Provide the (x, y) coordinate of the cell's center where the given text is located.  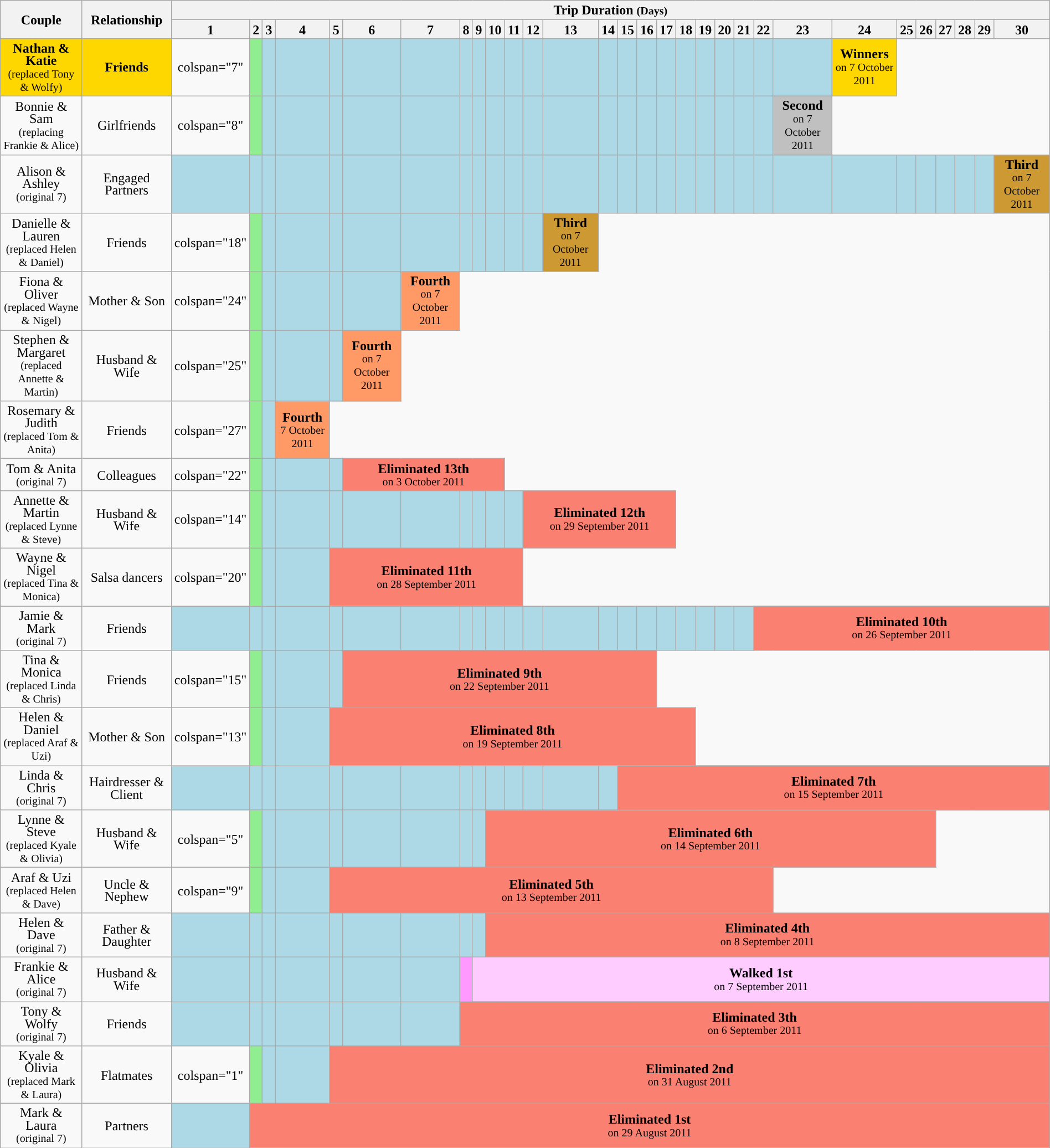
Bonnie & Sam(replacing Frankie & Alice) (41, 125)
Rosemary & Judith(replaced Tom & Anita) (41, 430)
Hairdresser & Client (126, 788)
28 (965, 29)
colspan="15" (210, 679)
Tom & Anita(original 7) (41, 475)
Eliminated 9thon 22 September 2011 (500, 679)
Tony & Wolfy(original 7) (41, 1024)
colspan="18" (210, 243)
Couple (41, 20)
Eliminated 7thon 15 September 2011 (833, 788)
Partners (126, 1126)
colspan="9" (210, 890)
colspan="13" (210, 737)
colspan="24" (210, 301)
18 (686, 29)
26 (926, 29)
Eliminated 4thon 8 September 2011 (768, 935)
colspan="20" (210, 577)
Trip Duration (Days) (610, 10)
Nathan & Katie(replaced Tony & Wolfy) (41, 67)
13 (570, 29)
Salsa dancers (126, 577)
14 (608, 29)
colspan="27" (210, 430)
5 (336, 29)
Engaged Partners (126, 184)
22 (763, 29)
1 (210, 29)
Jamie & Mark(original 7) (41, 628)
24 (865, 29)
2 (256, 29)
Araf & Uzi(replaced Helen & Dave) (41, 890)
colspan="7" (210, 67)
colspan="5" (210, 839)
Flatmates (126, 1075)
colspan="8" (210, 125)
Colleagues (126, 475)
Eliminated 2ndon 31 August 2011 (689, 1075)
3 (269, 29)
colspan="25" (210, 366)
17 (667, 29)
Danielle & Lauren(replaced Helen & Daniel) (41, 243)
25 (906, 29)
23 (803, 29)
19 (706, 29)
30 (1022, 29)
Annette & Martin(replaced Lynne & Steve) (41, 519)
12 (533, 29)
9 (478, 29)
Eliminated 1ston 29 August 2011 (650, 1126)
Eliminated 13thon 3 October 2011 (423, 475)
Eliminated 6thon 14 September 2011 (710, 839)
Eliminated 12thon 29 September 2011 (600, 519)
Winnerson 7 October 2011 (865, 67)
Helen & Dave(original 7) (41, 935)
colspan="1" (210, 1075)
Kyale & Olivia(replaced Mark & Laura) (41, 1075)
Fourth7 October 2011 (302, 430)
21 (744, 29)
Eliminated 11thon 28 September 2011 (426, 577)
Frankie & Alice(original 7) (41, 979)
Tina & Monica(replaced Linda & Chris) (41, 679)
Mark & Laura(original 7) (41, 1126)
Father & Daughter (126, 935)
Alison & Ashley(original 7) (41, 184)
Girlfriends (126, 125)
10 (495, 29)
Eliminated 5thon 13 September 2011 (552, 890)
7 (430, 29)
Fiona & Oliver(replaced Wayne & Nigel) (41, 301)
11 (514, 29)
4 (302, 29)
Eliminated 3thon 6 September 2011 (754, 1024)
colspan="14" (210, 519)
Eliminated 10thon 26 September 2011 (902, 628)
Walked 1ston 7 September 2011 (761, 979)
Stephen & Margaret(replaced Annette & Martin) (41, 366)
colspan="22" (210, 475)
Eliminated 8thon 19 September 2011 (512, 737)
Linda & Chris(original 7) (41, 788)
Relationship (126, 20)
20 (724, 29)
6 (372, 29)
16 (647, 29)
29 (985, 29)
Lynne & Steve(replaced Kyale & Olivia) (41, 839)
Secondon 7 October 2011 (803, 125)
Helen & Daniel(replaced Araf & Uzi) (41, 737)
Uncle & Nephew (126, 890)
8 (466, 29)
27 (946, 29)
15 (627, 29)
Wayne & Nigel(replaced Tina & Monica) (41, 577)
